Search for the cell housing the specified text and yield its [x, y] center coordinate. 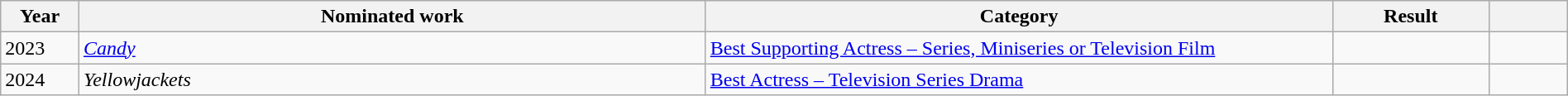
2023 [40, 48]
Candy [392, 48]
Yellowjackets [392, 79]
Result [1411, 17]
Best Supporting Actress – Series, Miniseries or Television Film [1019, 48]
Year [40, 17]
Best Actress – Television Series Drama [1019, 79]
Category [1019, 17]
2024 [40, 79]
Nominated work [392, 17]
